For the text-containing cell, return its midpoint in (x, y) coordinate format. 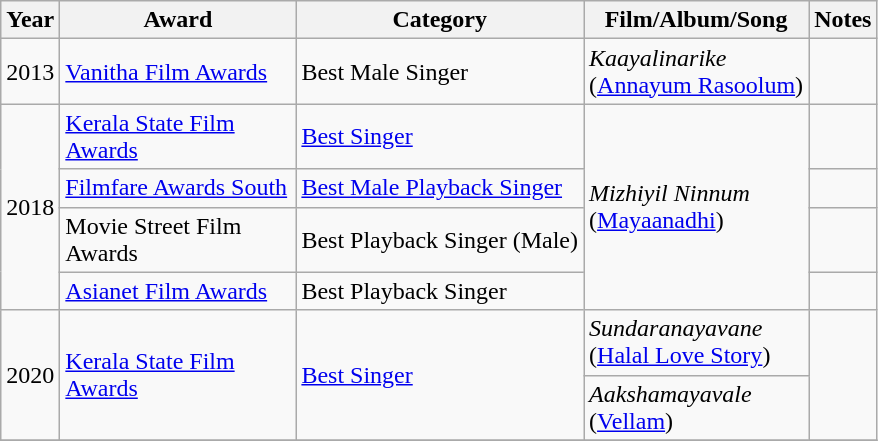
Filmfare Awards South (178, 188)
Mizhiyil Ninnum(Mayaanadhi) (696, 207)
Asianet Film Awards (178, 291)
Best Male Singer (440, 72)
2020 (30, 375)
Kaayalinarike(Annayum Rasoolum) (696, 72)
Best Male Playback Singer (440, 188)
Category (440, 20)
Vanitha Film Awards (178, 72)
Aakshamayavale(Vellam) (696, 408)
Film/Album/Song (696, 20)
2018 (30, 207)
Notes (843, 20)
Movie Street Film Awards (178, 240)
Award (178, 20)
Best Playback Singer (440, 291)
Year (30, 20)
Sundaranayavane(Halal Love Story) (696, 342)
2013 (30, 72)
Best Playback Singer (Male) (440, 240)
